Search for the cell housing the specified text and yield its [x, y] center coordinate. 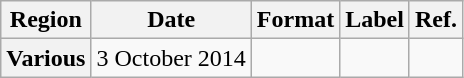
Region [46, 20]
Various [46, 58]
3 October 2014 [171, 58]
Date [171, 20]
Label [375, 20]
Format [295, 20]
Ref. [436, 20]
